Scan for the cell matching the given text and deliver its [x, y] coordinate at center. 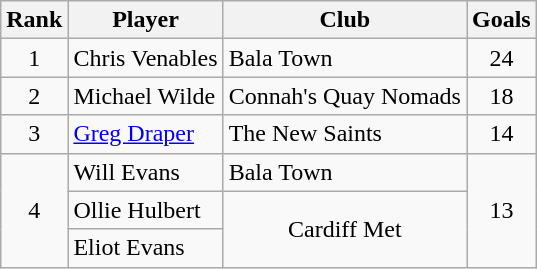
18 [501, 96]
Club [344, 20]
Goals [501, 20]
1 [34, 58]
Ollie Hulbert [146, 210]
Eliot Evans [146, 248]
Greg Draper [146, 134]
14 [501, 134]
Will Evans [146, 172]
24 [501, 58]
4 [34, 210]
Michael Wilde [146, 96]
Chris Venables [146, 58]
2 [34, 96]
Connah's Quay Nomads [344, 96]
Rank [34, 20]
Player [146, 20]
13 [501, 210]
Cardiff Met [344, 229]
The New Saints [344, 134]
3 [34, 134]
